Scan for the cell matching the given text and deliver its [x, y] coordinate at center. 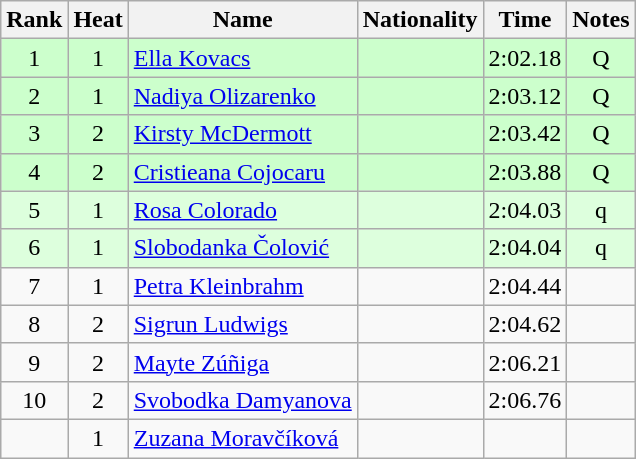
6 [34, 248]
Notes [601, 20]
2:02.18 [525, 58]
3 [34, 134]
Nadiya Olizarenko [242, 96]
Heat [98, 20]
10 [34, 400]
4 [34, 172]
Nationality [420, 20]
2:04.04 [525, 248]
Sigrun Ludwigs [242, 324]
Svobodka Damyanova [242, 400]
Slobodanka Čolović [242, 248]
Zuzana Moravčíková [242, 438]
9 [34, 362]
Petra Kleinbrahm [242, 286]
2:03.12 [525, 96]
Ella Kovacs [242, 58]
Rank [34, 20]
Mayte Zúñiga [242, 362]
2:06.76 [525, 400]
Time [525, 20]
2:03.42 [525, 134]
2:06.21 [525, 362]
Kirsty McDermott [242, 134]
8 [34, 324]
Cristieana Cojocaru [242, 172]
2:04.03 [525, 210]
2:04.62 [525, 324]
2:03.88 [525, 172]
7 [34, 286]
Name [242, 20]
Rosa Colorado [242, 210]
2:04.44 [525, 286]
5 [34, 210]
